Capture the cell that displays the provided text and extract its [X, Y] central coordinate. 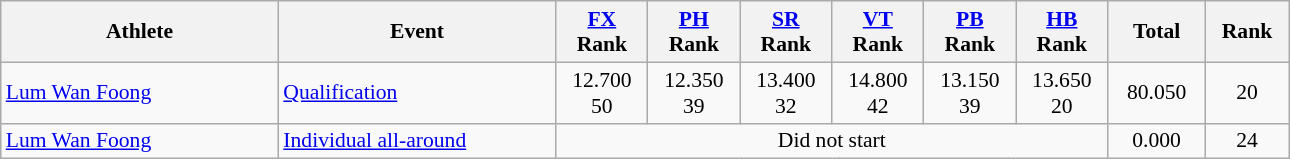
PHRank [694, 32]
24 [1246, 141]
FXRank [602, 32]
20 [1246, 92]
12.70050 [602, 92]
13.65020 [1062, 92]
14.80042 [878, 92]
80.050 [1157, 92]
Athlete [140, 32]
0.000 [1157, 141]
PBRank [970, 32]
12.35039 [694, 92]
Total [1157, 32]
VTRank [878, 32]
Qualification [417, 92]
SRRank [786, 32]
13.15039 [970, 92]
13.40032 [786, 92]
Event [417, 32]
Did not start [832, 141]
Individual all-around [417, 141]
Rank [1246, 32]
HBRank [1062, 32]
